Identify which cell holds the provided text, then report its [X, Y] central coordinate. 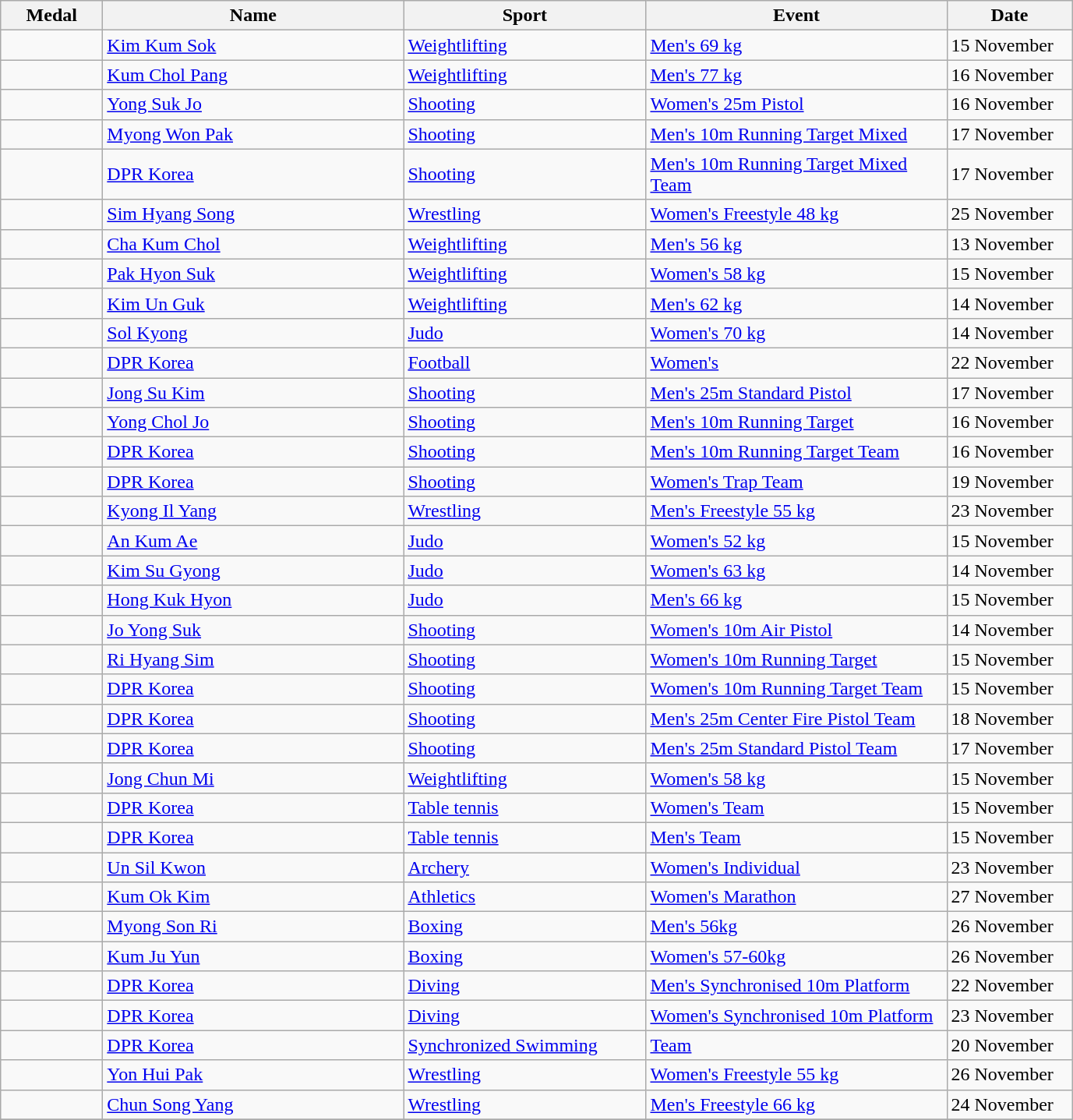
Women's 10m Air Pistol [796, 630]
Men's 10m Running Target Mixed Team [796, 175]
Women's 70 kg [796, 333]
19 November [1010, 482]
Athletics [525, 897]
Yon Hui Pak [253, 1075]
Yong Suk Jo [253, 104]
Team [796, 1045]
Women's 10m Running Target Team [796, 689]
Jong Chun Mi [253, 778]
Event [796, 16]
Women's 52 kg [796, 541]
Football [525, 362]
25 November [1010, 214]
Sport [525, 16]
Men's 10m Running Target [796, 422]
Hong Kuk Hyon [253, 600]
Men's 56 kg [796, 244]
Kum Chol Pang [253, 75]
Men's Team [796, 837]
Date [1010, 16]
Men's 69 kg [796, 45]
Women's 63 kg [796, 571]
Kyong Il Yang [253, 511]
Medal [51, 16]
Jong Su Kim [253, 392]
Sol Kyong [253, 333]
Men's 25m Standard Pistol Team [796, 748]
Women's 10m Running Target [796, 659]
Men's 62 kg [796, 303]
Chun Song Yang [253, 1104]
13 November [1010, 244]
Jo Yong Suk [253, 630]
Men's 66 kg [796, 600]
Pak Hyon Suk [253, 274]
24 November [1010, 1104]
Men's 56kg [796, 927]
Yong Chol Jo [253, 422]
Women's Synchronised 10m Platform [796, 1016]
Women's Individual [796, 867]
Synchronized Swimming [525, 1045]
Women's 57-60kg [796, 956]
Sim Hyang Song [253, 214]
Cha Kum Chol [253, 244]
Myong Son Ri [253, 927]
Men's 25m Standard Pistol [796, 392]
18 November [1010, 719]
An Kum Ae [253, 541]
Archery [525, 867]
Women's Trap Team [796, 482]
Women's Team [796, 807]
Kim Su Gyong [253, 571]
Women's Freestyle 48 kg [796, 214]
Men's 10m Running Target Team [796, 452]
Name [253, 16]
Men's 10m Running Target Mixed [796, 134]
Un Sil Kwon [253, 867]
Women's Freestyle 55 kg [796, 1075]
Kum Ok Kim [253, 897]
Kim Un Guk [253, 303]
Men's 25m Center Fire Pistol Team [796, 719]
Kum Ju Yun [253, 956]
Men's 77 kg [796, 75]
Kim Kum Sok [253, 45]
27 November [1010, 897]
20 November [1010, 1045]
Men's Freestyle 66 kg [796, 1104]
Women's 25m Pistol [796, 104]
Men's Freestyle 55 kg [796, 511]
Men's Synchronised 10m Platform [796, 986]
Women's [796, 362]
Ri Hyang Sim [253, 659]
Women's Marathon [796, 897]
Myong Won Pak [253, 134]
